Detect which cell encompasses the target text, then output its (X, Y) center coordinate. 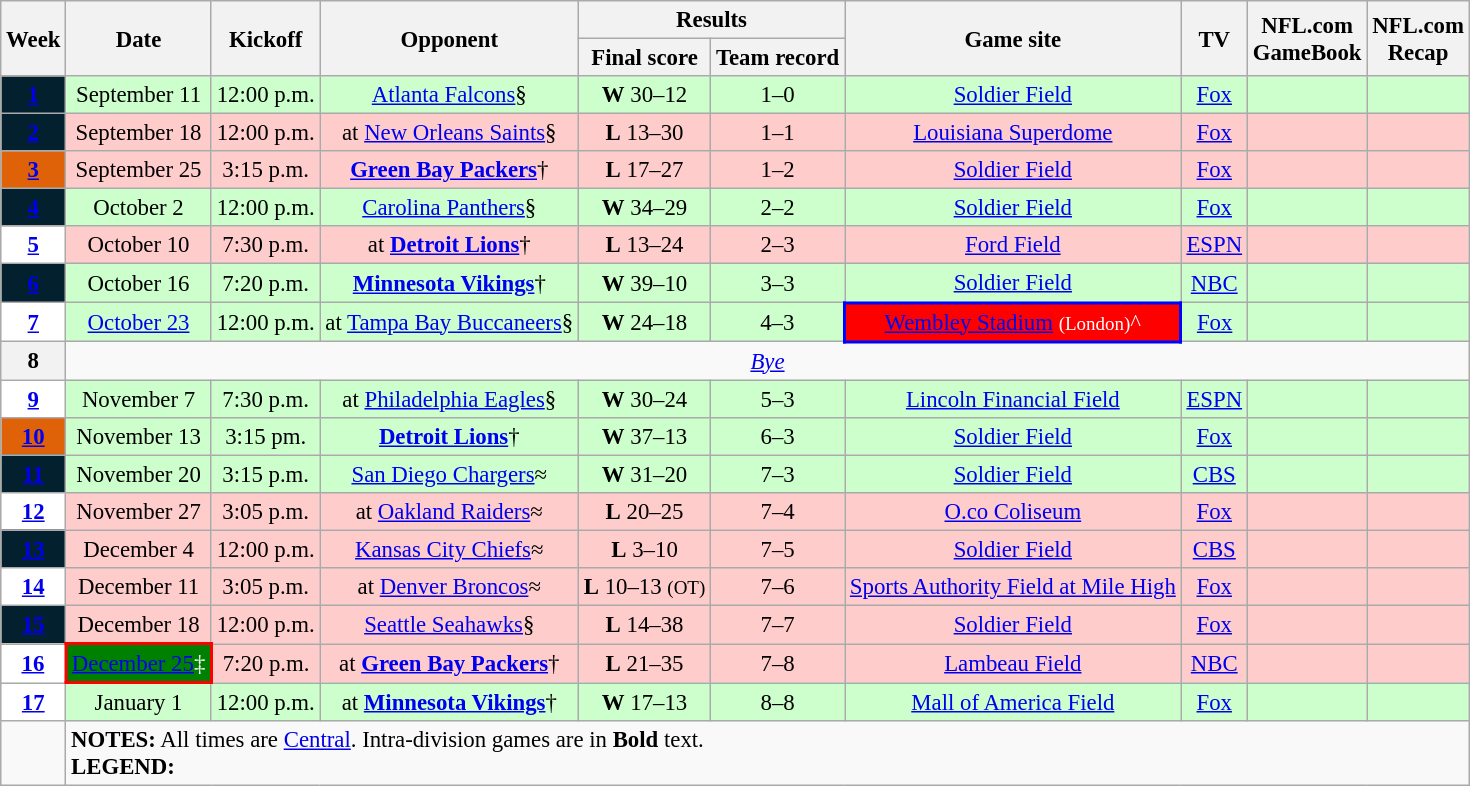
at Green Bay Packers† (449, 664)
at Oakland Raiders≈ (449, 512)
TV (1214, 38)
Team record (778, 58)
November 13 (139, 436)
Minnesota Vikings† (449, 283)
October 10 (139, 245)
at Philadelphia Eagles§ (449, 399)
Atlanta Falcons§ (449, 95)
3–3 (778, 283)
4–3 (778, 322)
Week (34, 38)
Carolina Panthers§ (449, 208)
at Detroit Lions† (449, 245)
L 13–30 (644, 133)
7–8 (778, 664)
L 20–25 (644, 512)
17 (34, 702)
November 20 (139, 474)
Game site (1014, 38)
Green Bay Packers† (449, 170)
at Minnesota Vikings† (449, 702)
October 2 (139, 208)
September 25 (139, 170)
Seattle Seahawks§ (449, 624)
October 23 (139, 322)
Ford Field (1014, 245)
2–3 (778, 245)
December 4 (139, 549)
Date (139, 38)
3 (34, 170)
7–7 (778, 624)
W 39–10 (644, 283)
7 (34, 322)
December 11 (139, 587)
Kansas City Chiefs≈ (449, 549)
W 30–24 (644, 399)
Results (711, 20)
San Diego Chargers≈ (449, 474)
Louisiana Superdome (1014, 133)
16 (34, 664)
Wembley Stadium (London)^ (1014, 322)
W 31–20 (644, 474)
Sports Authority Field at Mile High (1014, 587)
Opponent (449, 38)
Kickoff (266, 38)
December 18 (139, 624)
15 (34, 624)
W 17–13 (644, 702)
L 21–35 (644, 664)
1–1 (778, 133)
L 3–10 (644, 549)
NFL.comGameBook (1306, 38)
11 (34, 474)
L 13–24 (644, 245)
1–2 (778, 170)
6–3 (778, 436)
Lambeau Field (1014, 664)
NFL.comRecap (1418, 38)
6 (34, 283)
2–2 (778, 208)
L 10–13 (OT) (644, 587)
8–8 (778, 702)
at Denver Broncos≈ (449, 587)
5–3 (778, 399)
4 (34, 208)
7–4 (778, 512)
Bye (768, 361)
Mall of America Field (1014, 702)
1–0 (778, 95)
W 34–29 (644, 208)
at Tampa Bay Buccaneers§ (449, 322)
9 (34, 399)
January 1 (139, 702)
5 (34, 245)
W 24–18 (644, 322)
7–3 (778, 474)
at New Orleans Saints§ (449, 133)
10 (34, 436)
O.co Coliseum (1014, 512)
W 30–12 (644, 95)
2 (34, 133)
7–5 (778, 549)
13 (34, 549)
L 17–27 (644, 170)
November 7 (139, 399)
September 18 (139, 133)
L 14–38 (644, 624)
Lincoln Financial Field (1014, 399)
7–6 (778, 587)
1 (34, 95)
September 11 (139, 95)
14 (34, 587)
November 27 (139, 512)
October 16 (139, 283)
W 37–13 (644, 436)
3:15 pm. (266, 436)
NOTES: All times are Central. Intra-division games are in Bold text.LEGEND: (768, 754)
Detroit Lions† (449, 436)
Final score (644, 58)
December 25‡ (139, 664)
12 (34, 512)
8 (34, 361)
